Return the (X, Y) coordinate for the center point of the cell that contains the specified text.  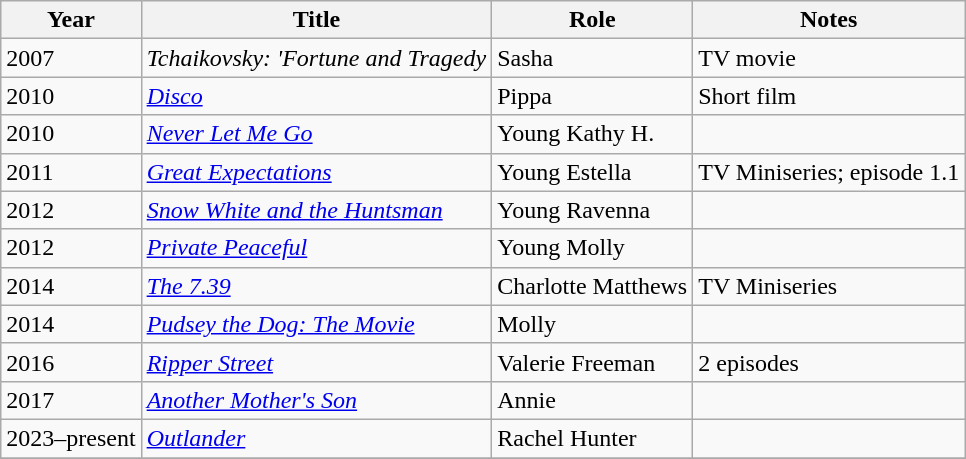
Ripper Street (316, 362)
Notes (829, 20)
Sasha (592, 58)
2023–present (71, 438)
2 episodes (829, 362)
TV movie (829, 58)
Young Estella (592, 172)
Young Kathy H. (592, 134)
2017 (71, 400)
The 7.39 (316, 286)
Young Molly (592, 248)
TV Miniseries; episode 1.1 (829, 172)
Never Let Me Go (316, 134)
Title (316, 20)
Molly (592, 324)
Pudsey the Dog: The Movie (316, 324)
2011 (71, 172)
Young Ravenna (592, 210)
Outlander (316, 438)
Role (592, 20)
Disco (316, 96)
Pippa (592, 96)
Private Peaceful (316, 248)
2007 (71, 58)
Snow White and the Huntsman (316, 210)
TV Miniseries (829, 286)
Valerie Freeman (592, 362)
Rachel Hunter (592, 438)
Year (71, 20)
Tchaikovsky: 'Fortune and Tragedy (316, 58)
Short film (829, 96)
Great Expectations (316, 172)
Annie (592, 400)
Charlotte Matthews (592, 286)
Another Mother's Son (316, 400)
2016 (71, 362)
